For the text-containing cell, return its midpoint in (X, Y) coordinate format. 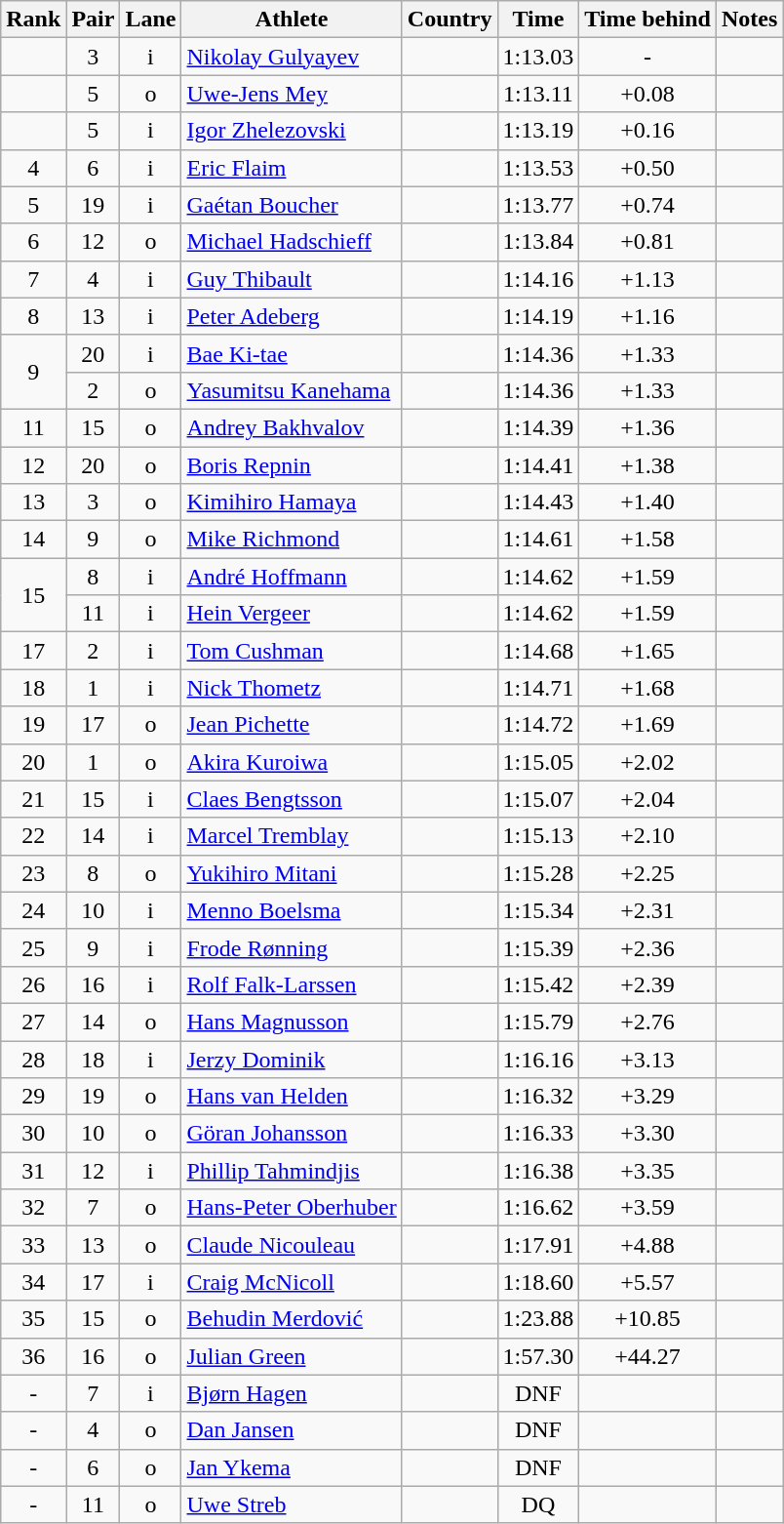
Pair (94, 20)
1:16.16 (538, 1059)
+3.35 (647, 1171)
+2.76 (647, 1022)
Jan Ykema (292, 1467)
+2.10 (647, 836)
1:16.38 (538, 1171)
+2.39 (647, 984)
+1.38 (647, 465)
1:14.61 (538, 540)
Athlete (292, 20)
+1.13 (647, 279)
Michael Hadschieff (292, 242)
Rolf Falk-Larssen (292, 984)
+3.30 (647, 1134)
1:17.91 (538, 1245)
Rank (33, 20)
1:13.77 (538, 205)
Peter Adeberg (292, 316)
+4.88 (647, 1245)
1:15.79 (538, 1022)
31 (33, 1171)
Kimihiro Hamaya (292, 502)
1:14.19 (538, 316)
25 (33, 947)
DQ (538, 1504)
Country (450, 20)
Uwe Streb (292, 1504)
Andrey Bakhvalov (292, 427)
36 (33, 1356)
1:16.62 (538, 1208)
+5.57 (647, 1282)
27 (33, 1022)
23 (33, 873)
Bae Ki-tae (292, 353)
Julian Green (292, 1356)
+1.40 (647, 502)
Tom Cushman (292, 651)
1:14.16 (538, 279)
Göran Johansson (292, 1134)
+2.25 (647, 873)
1:13.84 (538, 242)
Mike Richmond (292, 540)
1:16.32 (538, 1097)
1:15.13 (538, 836)
Hein Vergeer (292, 614)
1:13.53 (538, 168)
Notes (749, 20)
24 (33, 910)
Yasumitsu Kanehama (292, 390)
1:15.07 (538, 799)
1:14.68 (538, 651)
+1.68 (647, 688)
1:14.72 (538, 725)
1:57.30 (538, 1356)
28 (33, 1059)
33 (33, 1245)
29 (33, 1097)
1:15.34 (538, 910)
1:14.71 (538, 688)
+2.04 (647, 799)
1:15.42 (538, 984)
Gaétan Boucher (292, 205)
Boris Repnin (292, 465)
Jean Pichette (292, 725)
Claes Bengtsson (292, 799)
+0.81 (647, 242)
Behudin Merdović (292, 1319)
Frode Rønning (292, 947)
30 (33, 1134)
Hans Magnusson (292, 1022)
1:23.88 (538, 1319)
26 (33, 984)
Lane (150, 20)
Bjørn Hagen (292, 1393)
1:14.41 (538, 465)
+2.31 (647, 910)
1:15.39 (538, 947)
+1.58 (647, 540)
+2.02 (647, 762)
Yukihiro Mitani (292, 873)
Jerzy Dominik (292, 1059)
1:14.39 (538, 427)
Claude Nicouleau (292, 1245)
+1.16 (647, 316)
+2.36 (647, 947)
Phillip Tahmindjis (292, 1171)
Eric Flaim (292, 168)
32 (33, 1208)
Guy Thibault (292, 279)
+10.85 (647, 1319)
+0.16 (647, 131)
Dan Jansen (292, 1430)
Hans-Peter Oberhuber (292, 1208)
Menno Boelsma (292, 910)
Craig McNicoll (292, 1282)
1:18.60 (538, 1282)
+0.50 (647, 168)
22 (33, 836)
Igor Zhelezovski (292, 131)
1:16.33 (538, 1134)
Time (538, 20)
Hans van Helden (292, 1097)
+1.36 (647, 427)
1:15.28 (538, 873)
Time behind (647, 20)
34 (33, 1282)
1:13.03 (538, 57)
21 (33, 799)
+0.08 (647, 94)
Marcel Tremblay (292, 836)
1:13.11 (538, 94)
+1.69 (647, 725)
+3.13 (647, 1059)
1:13.19 (538, 131)
Nikolay Gulyayev (292, 57)
+3.59 (647, 1208)
1:14.43 (538, 502)
+1.65 (647, 651)
+3.29 (647, 1097)
Uwe-Jens Mey (292, 94)
+0.74 (647, 205)
Akira Kuroiwa (292, 762)
1:15.05 (538, 762)
André Hoffmann (292, 577)
35 (33, 1319)
Nick Thometz (292, 688)
+44.27 (647, 1356)
